Search for the cell housing the specified text and yield its [x, y] center coordinate. 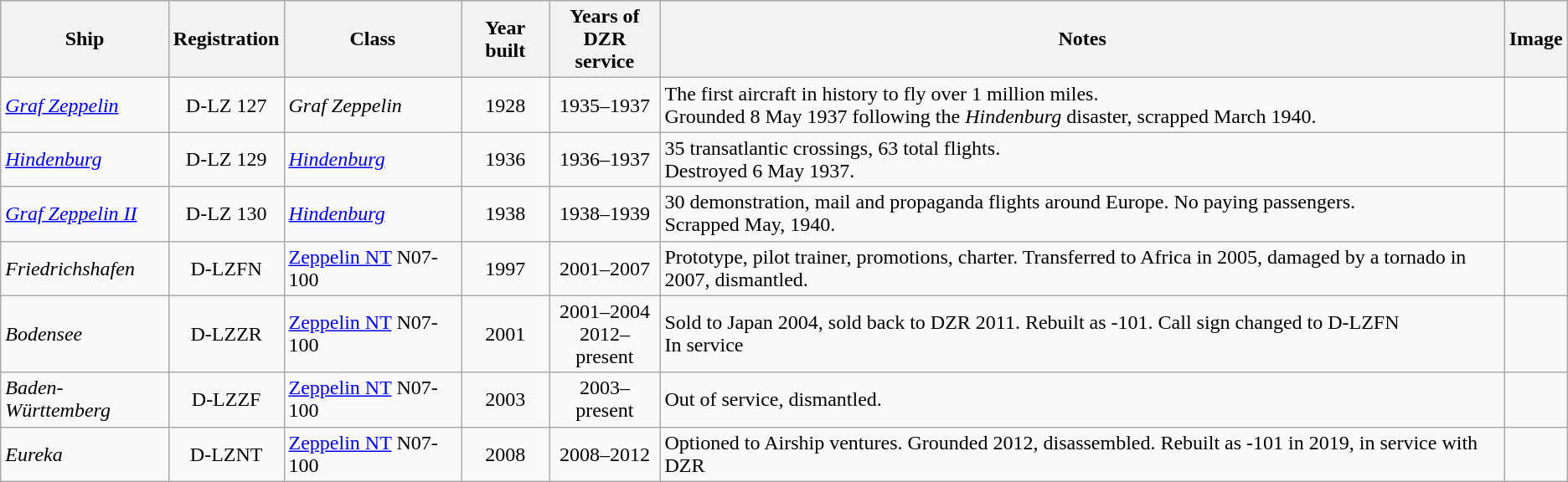
Out of service, dismantled. [1082, 400]
Eureka [85, 454]
D-LZFN [226, 268]
1936 [506, 159]
Graf Zeppelin II [85, 214]
D-LZZR [226, 334]
D-LZ 129 [226, 159]
1935–1937 [605, 105]
35 transatlantic crossings, 63 total flights.Destroyed 6 May 1937. [1082, 159]
D-LZNT [226, 454]
Baden-Württemberg [85, 400]
D-LZZF [226, 400]
Ship [85, 39]
30 demonstration, mail and propaganda flights around Europe. No paying passengers.Scrapped May, 1940. [1082, 214]
2001 [506, 334]
2001–2007 [605, 268]
1938 [506, 214]
Years ofDZR service [605, 39]
Class [373, 39]
Optioned to Airship ventures. Grounded 2012, disassembled. Rebuilt as -101 in 2019, in service with DZR [1082, 454]
2008 [506, 454]
Image [1536, 39]
2008–2012 [605, 454]
Prototype, pilot trainer, promotions, charter. Transferred to Africa in 2005, damaged by a tornado in 2007, dismantled. [1082, 268]
Friedrichshafen [85, 268]
2003–present [605, 400]
1928 [506, 105]
Sold to Japan 2004, sold back to DZR 2011. Rebuilt as -101. Call sign changed to D-LZFN In service [1082, 334]
2001–20042012–present [605, 334]
The first aircraft in history to fly over 1 million miles.Grounded 8 May 1937 following the Hindenburg disaster, scrapped March 1940. [1082, 105]
2003 [506, 400]
D-LZ 130 [226, 214]
1997 [506, 268]
D-LZ 127 [226, 105]
1938–1939 [605, 214]
Notes [1082, 39]
Registration [226, 39]
1936–1937 [605, 159]
Bodensee [85, 334]
Year built [506, 39]
